Search for the cell housing the specified text and yield its [x, y] center coordinate. 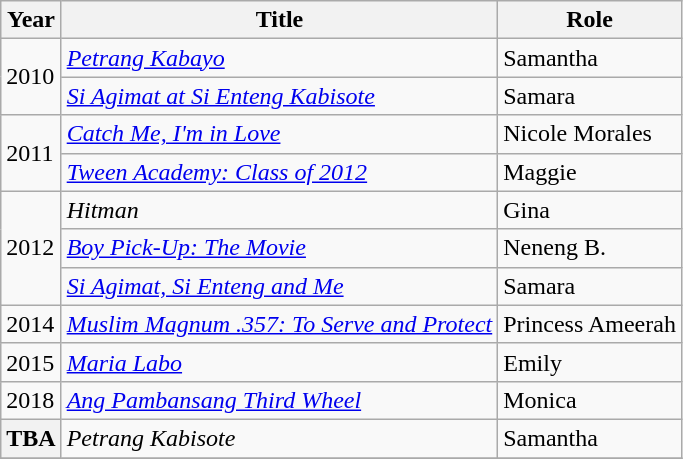
2012 [31, 248]
Si Agimat at Si Enteng Kabisote [280, 96]
Tween Academy: Class of 2012 [280, 172]
Petrang Kabisote [280, 438]
Monica [590, 400]
2015 [31, 362]
Year [31, 20]
Princess Ameerah [590, 324]
Petrang Kabayo [280, 58]
2014 [31, 324]
Muslim Magnum .357: To Serve and Protect [280, 324]
Role [590, 20]
Title [280, 20]
Si Agimat, Si Enteng and Me [280, 286]
Neneng B. [590, 248]
TBA [31, 438]
Nicole Morales [590, 134]
Maggie [590, 172]
Hitman [280, 210]
Ang Pambansang Third Wheel [280, 400]
2018 [31, 400]
Maria Labo [280, 362]
Boy Pick-Up: The Movie [280, 248]
Gina [590, 210]
Emily [590, 362]
Catch Me, I'm in Love [280, 134]
2010 [31, 77]
2011 [31, 153]
